Determine the (x, y) coordinate at the center of the cell enclosing the given text.  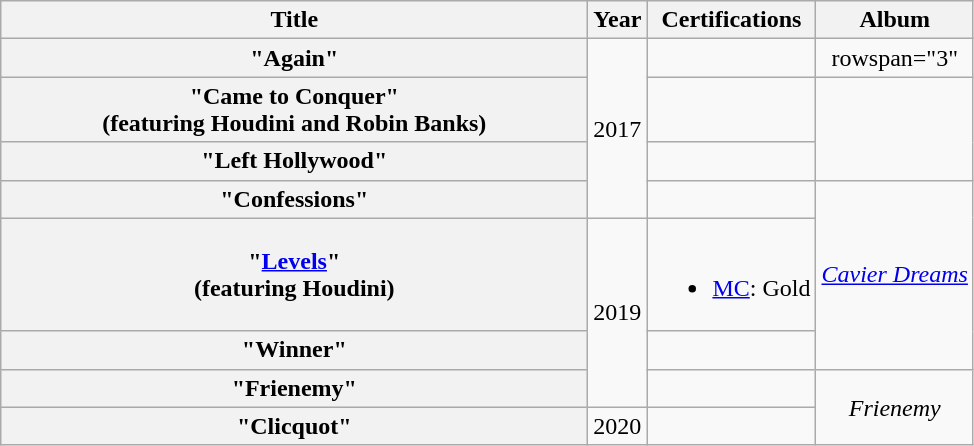
rowspan="3" (895, 58)
"Frienemy" (294, 388)
Album (895, 20)
Cavier Dreams (895, 274)
"Left Hollywood" (294, 161)
"Clicquot" (294, 426)
"Again" (294, 58)
"Levels"(featuring Houdini) (294, 274)
"Came to Conquer"(featuring Houdini and Robin Banks) (294, 110)
2019 (618, 312)
Frienemy (895, 407)
Certifications (732, 20)
"Winner" (294, 350)
"Confessions" (294, 199)
Title (294, 20)
Year (618, 20)
MC: Gold (732, 274)
2020 (618, 426)
2017 (618, 128)
